Output the [x, y] coordinate of the center of the cell containing the given text.  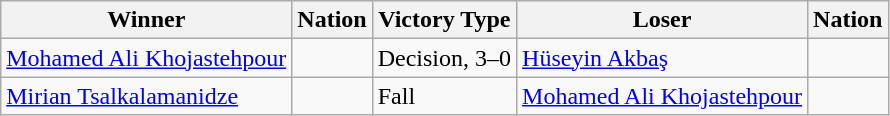
Loser [662, 20]
Fall [444, 96]
Mirian Tsalkalamanidze [146, 96]
Decision, 3–0 [444, 58]
Hüseyin Akbaş [662, 58]
Victory Type [444, 20]
Winner [146, 20]
